Provide the (X, Y) coordinate of the cell's center where the given text is located.  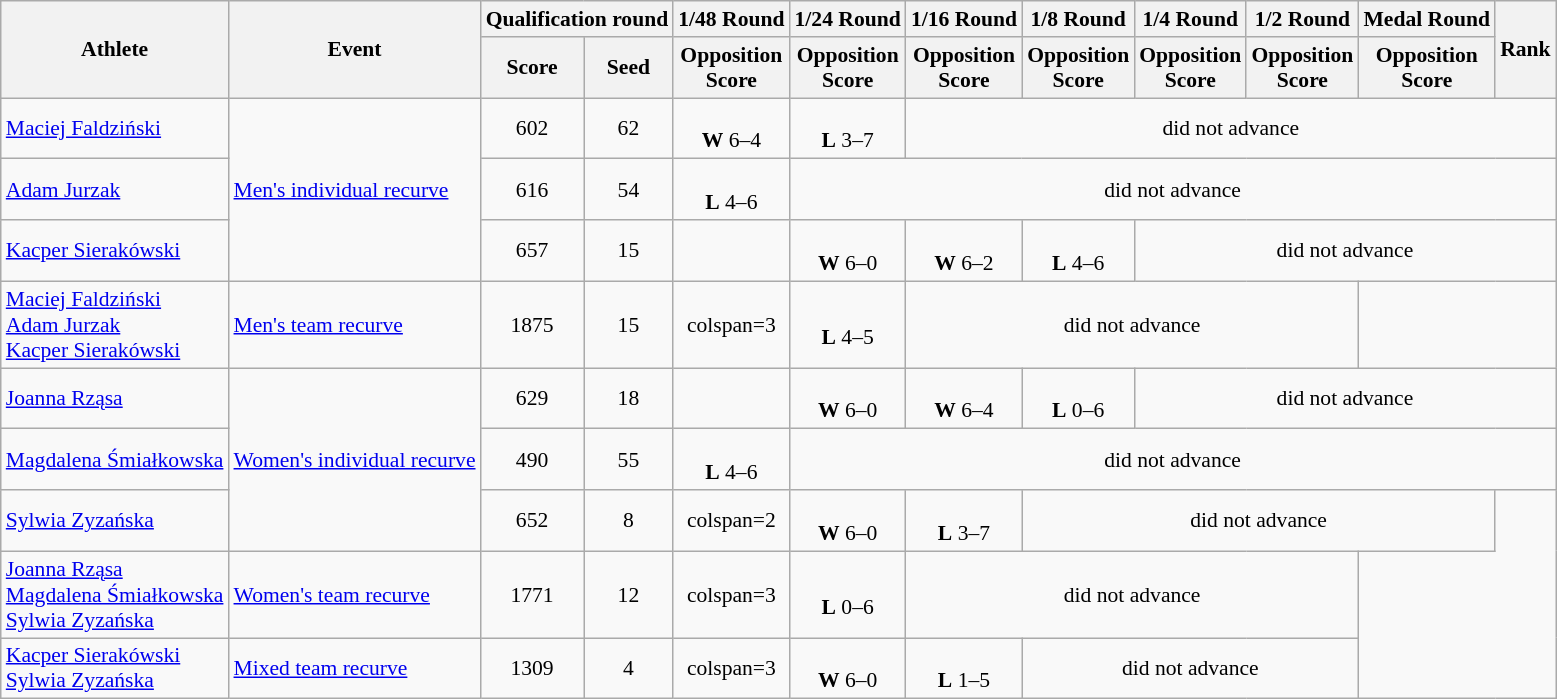
602 (532, 128)
Athlete (115, 50)
616 (532, 190)
1309 (532, 668)
Score (532, 68)
L 1–5 (964, 668)
Rank (1526, 50)
54 (629, 190)
Kacper Sierakówski (115, 250)
Maciej Faldziński (115, 128)
Men's individual recurve (354, 190)
1/8 Round (1078, 19)
1/16 Round (964, 19)
652 (532, 520)
colspan=2 (731, 520)
657 (532, 250)
Mixed team recurve (354, 668)
Women's individual recurve (354, 460)
490 (532, 460)
62 (629, 128)
629 (532, 398)
18 (629, 398)
Event (354, 50)
4 (629, 668)
L 4–5 (848, 324)
Sylwia Zyzańska (115, 520)
1/24 Round (848, 19)
Men's team recurve (354, 324)
1/48 Round (731, 19)
Women's team recurve (354, 594)
W 6–2 (964, 250)
Seed (629, 68)
Qualification round (578, 19)
55 (629, 460)
1/4 Round (1190, 19)
Kacper SierakówskiSylwia Zyzańska (115, 668)
Joanna Rząsa (115, 398)
1/2 Round (1302, 19)
Adam Jurzak (115, 190)
Magdalena Śmiałkowska (115, 460)
1875 (532, 324)
8 (629, 520)
Joanna RząsaMagdalena ŚmiałkowskaSylwia Zyzańska (115, 594)
1771 (532, 594)
Medal Round (1426, 19)
12 (629, 594)
Maciej FaldzińskiAdam JurzakKacper Sierakówski (115, 324)
